Find where the given text appears and provide that cell's center as (x, y) coordinate. 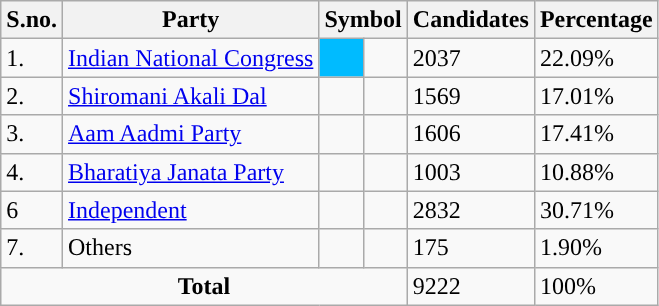
2037 (470, 58)
S.no. (32, 20)
22.09% (596, 58)
Aam Aadmi Party (191, 134)
1003 (470, 172)
1. (32, 58)
2. (32, 96)
7. (32, 248)
Independent (191, 210)
Total (204, 286)
100% (596, 286)
4. (32, 172)
Candidates (470, 20)
2832 (470, 210)
1.90% (596, 248)
17.01% (596, 96)
9222 (470, 286)
6 (32, 210)
10.88% (596, 172)
1606 (470, 134)
Symbol (363, 20)
Others (191, 248)
Party (191, 20)
Indian National Congress (191, 58)
175 (470, 248)
Bharatiya Janata Party (191, 172)
17.41% (596, 134)
1569 (470, 96)
3. (32, 134)
Shiromani Akali Dal (191, 96)
Percentage (596, 20)
30.71% (596, 210)
